Provide the (X, Y) coordinate of the cell's center where the given text is located.  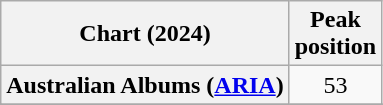
Australian Albums (ARIA) (145, 85)
Peakposition (335, 34)
53 (335, 85)
Chart (2024) (145, 34)
